For the text-containing cell, return its midpoint in (x, y) coordinate format. 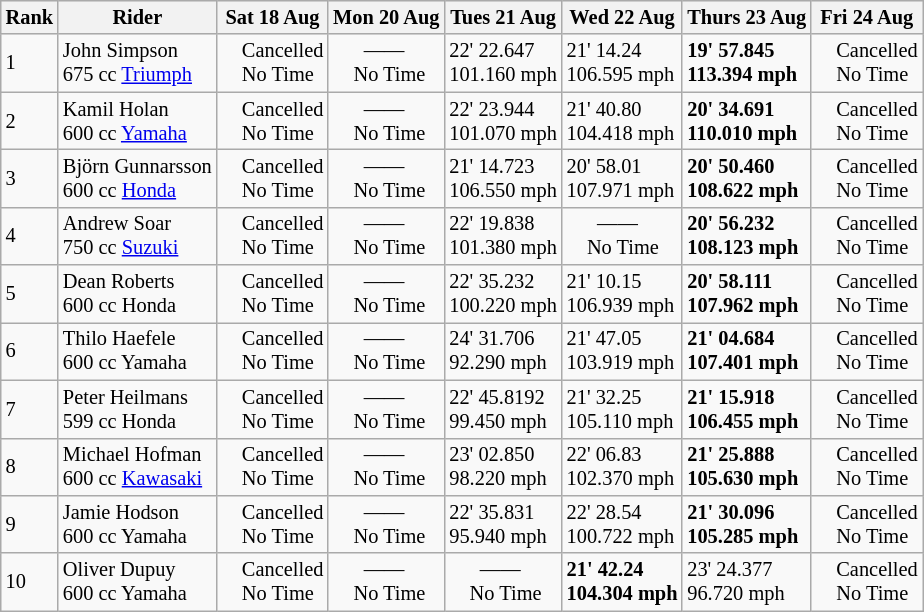
Rider (138, 17)
Oliver Dupuy 600 cc Yamaha (138, 582)
Michael Hofman 600 cc Kawasaki (138, 467)
22' 06.83 102.370 mph (622, 467)
20' 58.111 107.962 mph (746, 294)
Mon 20 Aug (386, 17)
22' 22.647 101.160 mph (502, 63)
20' 56.232 108.123 mph (746, 236)
Kamil Holan 600 cc Yamaha (138, 121)
4 (30, 236)
7 (30, 409)
23' 02.850 98.220 mph (502, 467)
22' 35.831 95.940 mph (502, 524)
John Simpson 675 cc Triumph (138, 63)
Peter Heilmans 599 cc Honda (138, 409)
21' 47.05 103.919 mph (622, 351)
10 (30, 582)
Tues 21 Aug (502, 17)
21' 30.096 105.285 mph (746, 524)
22' 19.838 101.380 mph (502, 236)
Fri 24 Aug (867, 17)
22' 45.8192 99.450 mph (502, 409)
Björn Gunnarsson 600 cc Honda (138, 178)
21' 14.24 106.595 mph (622, 63)
Wed 22 Aug (622, 17)
23' 24.377 96.720 mph (746, 582)
20' 58.01 107.971 mph (622, 178)
24' 31.706 92.290 mph (502, 351)
3 (30, 178)
21' 14.723 106.550 mph (502, 178)
Dean Roberts 600 cc Honda (138, 294)
Andrew Soar 750 cc Suzuki (138, 236)
22' 23.944 101.070 mph (502, 121)
21' 15.918 106.455 mph (746, 409)
Sat 18 Aug (273, 17)
22' 35.232 100.220 mph (502, 294)
21' 42.24 104.304 mph (622, 582)
5 (30, 294)
Jamie Hodson 600 cc Yamaha (138, 524)
20' 50.460 108.622 mph (746, 178)
21' 32.25 105.110 mph (622, 409)
19' 57.845 113.394 mph (746, 63)
Rank (30, 17)
1 (30, 63)
Thurs 23 Aug (746, 17)
9 (30, 524)
6 (30, 351)
21' 40.80 104.418 mph (622, 121)
2 (30, 121)
Thilo Haefele 600 cc Yamaha (138, 351)
21' 25.888 105.630 mph (746, 467)
22' 28.54 100.722 mph (622, 524)
21' 04.684 107.401 mph (746, 351)
8 (30, 467)
21' 10.15 106.939 mph (622, 294)
20' 34.691 110.010 mph (746, 121)
